Find where the given text appears and provide that cell's center as [x, y] coordinate. 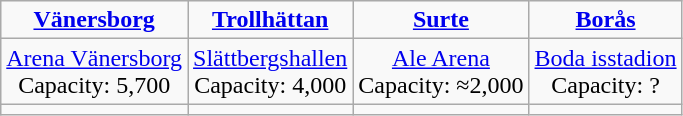
SlättbergshallenCapacity: 4,000 [270, 72]
Surte [441, 20]
Arena VänersborgCapacity: 5,700 [94, 72]
Boda isstadionCapacity: ? [606, 72]
Vänersborg [94, 20]
Ale ArenaCapacity: ≈2,000 [441, 72]
Borås [606, 20]
Trollhättan [270, 20]
